Output the (x, y) coordinate of the center of the cell containing the given text.  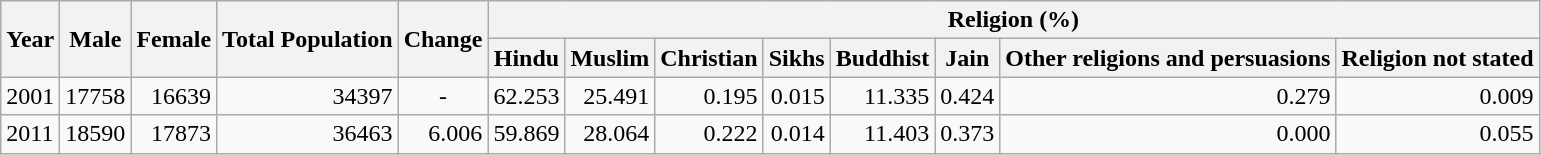
Christian (709, 58)
0.055 (1438, 134)
62.253 (526, 96)
0.279 (1168, 96)
Jain (968, 58)
0.014 (796, 134)
Religion not stated (1438, 58)
18590 (96, 134)
Total Population (308, 39)
- (443, 96)
6.006 (443, 134)
0.424 (968, 96)
Hindu (526, 58)
0.373 (968, 134)
16639 (174, 96)
17758 (96, 96)
59.869 (526, 134)
Sikhs (796, 58)
2011 (30, 134)
Religion (%) (1014, 20)
0.015 (796, 96)
Male (96, 39)
0.222 (709, 134)
25.491 (610, 96)
34397 (308, 96)
Change (443, 39)
Female (174, 39)
Buddhist (882, 58)
28.064 (610, 134)
Year (30, 39)
36463 (308, 134)
11.335 (882, 96)
0.000 (1168, 134)
11.403 (882, 134)
0.009 (1438, 96)
17873 (174, 134)
0.195 (709, 96)
2001 (30, 96)
Other religions and persuasions (1168, 58)
Muslim (610, 58)
